Search for the cell housing the specified text and yield its [x, y] center coordinate. 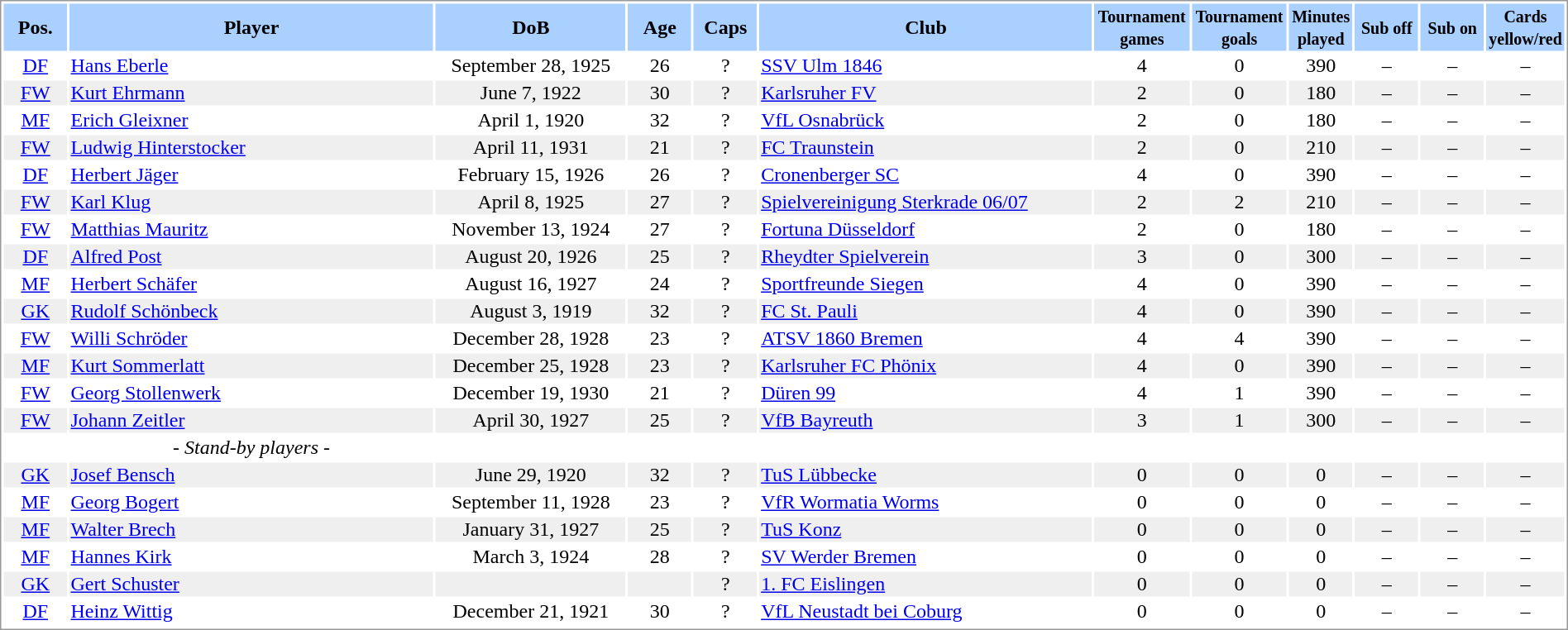
August 16, 1927 [531, 284]
Cronenberger SC [926, 174]
Minutesplayed [1322, 26]
Heinz Wittig [251, 611]
September 28, 1925 [531, 65]
Cardsyellow/red [1526, 26]
April 30, 1927 [531, 421]
Karl Klug [251, 203]
Sportfreunde Siegen [926, 284]
December 28, 1928 [531, 338]
Georg Stollenwerk [251, 393]
Rheydter Spielverein [926, 257]
Club [926, 26]
December 21, 1921 [531, 611]
Hannes Kirk [251, 556]
June 29, 1920 [531, 475]
DoB [531, 26]
VfR Wormatia Worms [926, 502]
SV Werder Bremen [926, 556]
TuS Konz [926, 530]
November 13, 1924 [531, 229]
Kurt Ehrmann [251, 93]
Fortuna Düsseldorf [926, 229]
December 25, 1928 [531, 366]
Josef Bensch [251, 475]
December 19, 1930 [531, 393]
Matthias Mauritz [251, 229]
ATSV 1860 Bremen [926, 338]
Sub on [1452, 26]
March 3, 1924 [531, 556]
VfL Neustadt bei Coburg [926, 611]
Kurt Sommerlatt [251, 366]
April 8, 1925 [531, 203]
Herbert Jäger [251, 174]
Karlsruher FV [926, 93]
Gert Schuster [251, 585]
Player [251, 26]
Karlsruher FC Phönix [926, 366]
Rudolf Schönbeck [251, 312]
Pos. [35, 26]
Tournamentgames [1141, 26]
1. FC Eislingen [926, 585]
SSV Ulm 1846 [926, 65]
August 20, 1926 [531, 257]
April 1, 1920 [531, 120]
Sub off [1386, 26]
September 11, 1928 [531, 502]
Düren 99 [926, 393]
28 [660, 556]
Herbert Schäfer [251, 284]
TuS Lübbecke [926, 475]
Tournamentgoals [1239, 26]
FC Traunstein [926, 148]
24 [660, 284]
Georg Bogert [251, 502]
VfB Bayreuth [926, 421]
June 7, 1922 [531, 93]
Ludwig Hinterstocker [251, 148]
Hans Eberle [251, 65]
April 11, 1931 [531, 148]
Walter Brech [251, 530]
Spielvereinigung Sterkrade 06/07 [926, 203]
Age [660, 26]
- Stand-by players - [251, 447]
Alfred Post [251, 257]
February 15, 1926 [531, 174]
VfL Osnabrück [926, 120]
August 3, 1919 [531, 312]
Willi Schröder [251, 338]
Erich Gleixner [251, 120]
FC St. Pauli [926, 312]
Caps [726, 26]
Johann Zeitler [251, 421]
January 31, 1927 [531, 530]
